Provide the (X, Y) coordinate of the cell's center where the given text is located.  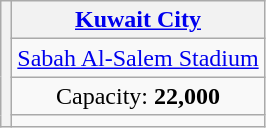
Capacity: 22,000 (138, 96)
Sabah Al-Salem Stadium (138, 58)
Kuwait City (138, 20)
